Return the (X, Y) coordinate for the center point of the cell that contains the specified text.  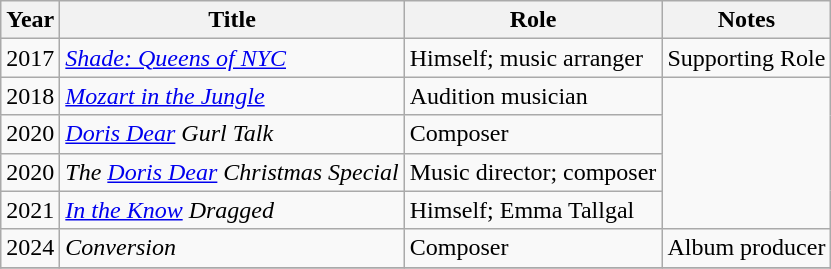
Shade: Queens of NYC (232, 58)
2018 (30, 96)
Album producer (746, 248)
Year (30, 20)
Notes (746, 20)
Mozart in the Jungle (232, 96)
Doris Dear Gurl Talk (232, 134)
Role (533, 20)
Title (232, 20)
2021 (30, 210)
2017 (30, 58)
Music director; composer (533, 172)
2024 (30, 248)
Audition musician (533, 96)
The Doris Dear Christmas Special (232, 172)
Himself; Emma Tallgal (533, 210)
Supporting Role (746, 58)
Himself; music arranger (533, 58)
In the Know Dragged (232, 210)
Conversion (232, 248)
